Capture the cell that displays the provided text and extract its (X, Y) central coordinate. 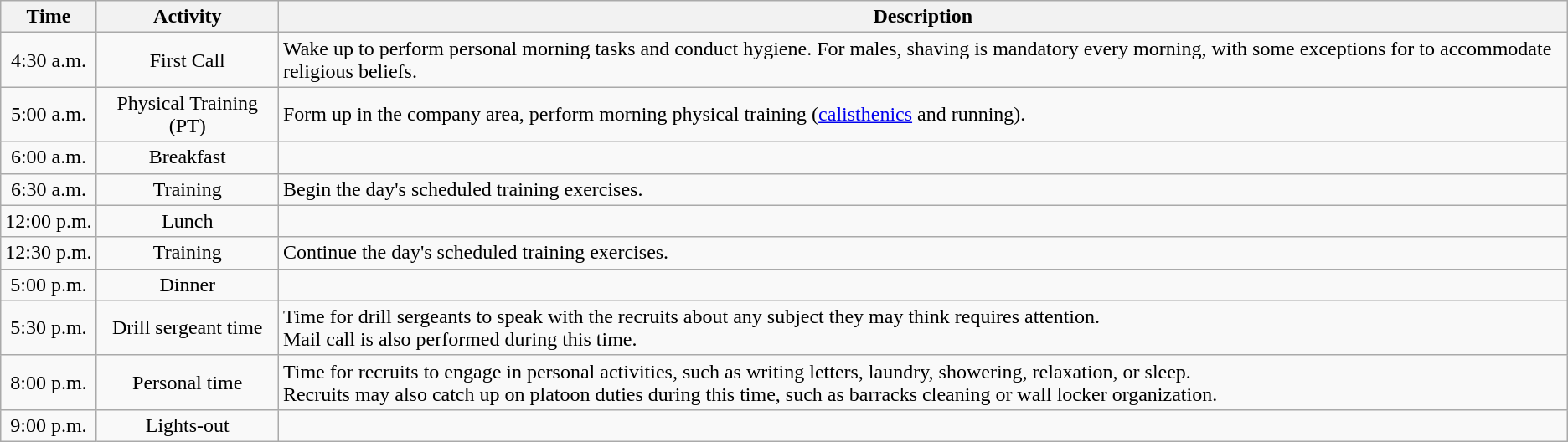
4:30 a.m. (49, 60)
6:00 a.m. (49, 157)
Personal time (188, 382)
Drill sergeant time (188, 328)
5:00 p.m. (49, 285)
5:30 p.m. (49, 328)
Time (49, 17)
6:30 a.m. (49, 189)
Lights-out (188, 425)
Activity (188, 17)
5:00 a.m. (49, 114)
9:00 p.m. (49, 425)
Physical Training (PT) (188, 114)
First Call (188, 60)
Dinner (188, 285)
12:30 p.m. (49, 253)
Continue the day's scheduled training exercises. (923, 253)
Breakfast (188, 157)
Begin the day's scheduled training exercises. (923, 189)
12:00 p.m. (49, 221)
Description (923, 17)
8:00 p.m. (49, 382)
Form up in the company area, perform morning physical training (calisthenics and running). (923, 114)
Lunch (188, 221)
Time for drill sergeants to speak with the recruits about any subject they may think requires attention.Mail call is also performed during this time. (923, 328)
